Find where the given text appears and provide that cell's center as (X, Y) coordinate. 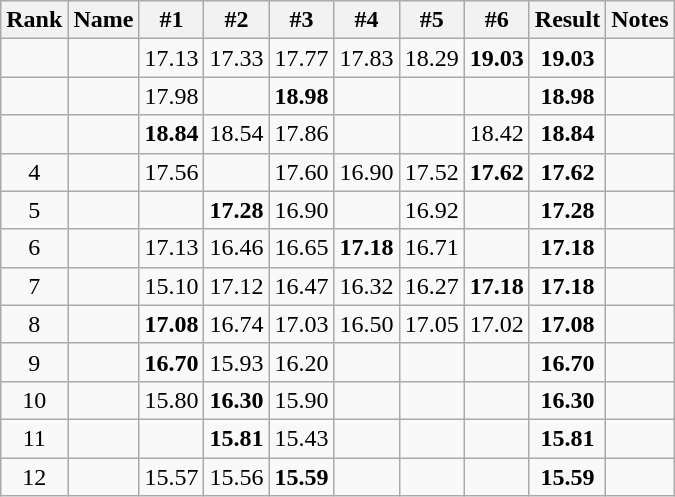
12 (34, 477)
#1 (172, 20)
17.77 (302, 58)
17.98 (172, 96)
15.80 (172, 400)
9 (34, 362)
#3 (302, 20)
8 (34, 324)
11 (34, 438)
15.56 (236, 477)
16.20 (302, 362)
#4 (366, 20)
18.42 (496, 134)
Name (104, 20)
#6 (496, 20)
16.46 (236, 248)
15.10 (172, 286)
16.50 (366, 324)
#5 (432, 20)
18.29 (432, 58)
16.32 (366, 286)
6 (34, 248)
16.65 (302, 248)
17.86 (302, 134)
16.92 (432, 210)
16.47 (302, 286)
15.57 (172, 477)
Rank (34, 20)
17.60 (302, 172)
17.05 (432, 324)
#2 (236, 20)
15.43 (302, 438)
17.12 (236, 286)
15.93 (236, 362)
10 (34, 400)
4 (34, 172)
17.03 (302, 324)
17.02 (496, 324)
17.56 (172, 172)
18.54 (236, 134)
Result (567, 20)
17.33 (236, 58)
16.71 (432, 248)
Notes (640, 20)
5 (34, 210)
15.90 (302, 400)
17.83 (366, 58)
17.52 (432, 172)
16.27 (432, 286)
7 (34, 286)
16.74 (236, 324)
